Return the (x, y) coordinate for the center point of the cell that contains the specified text.  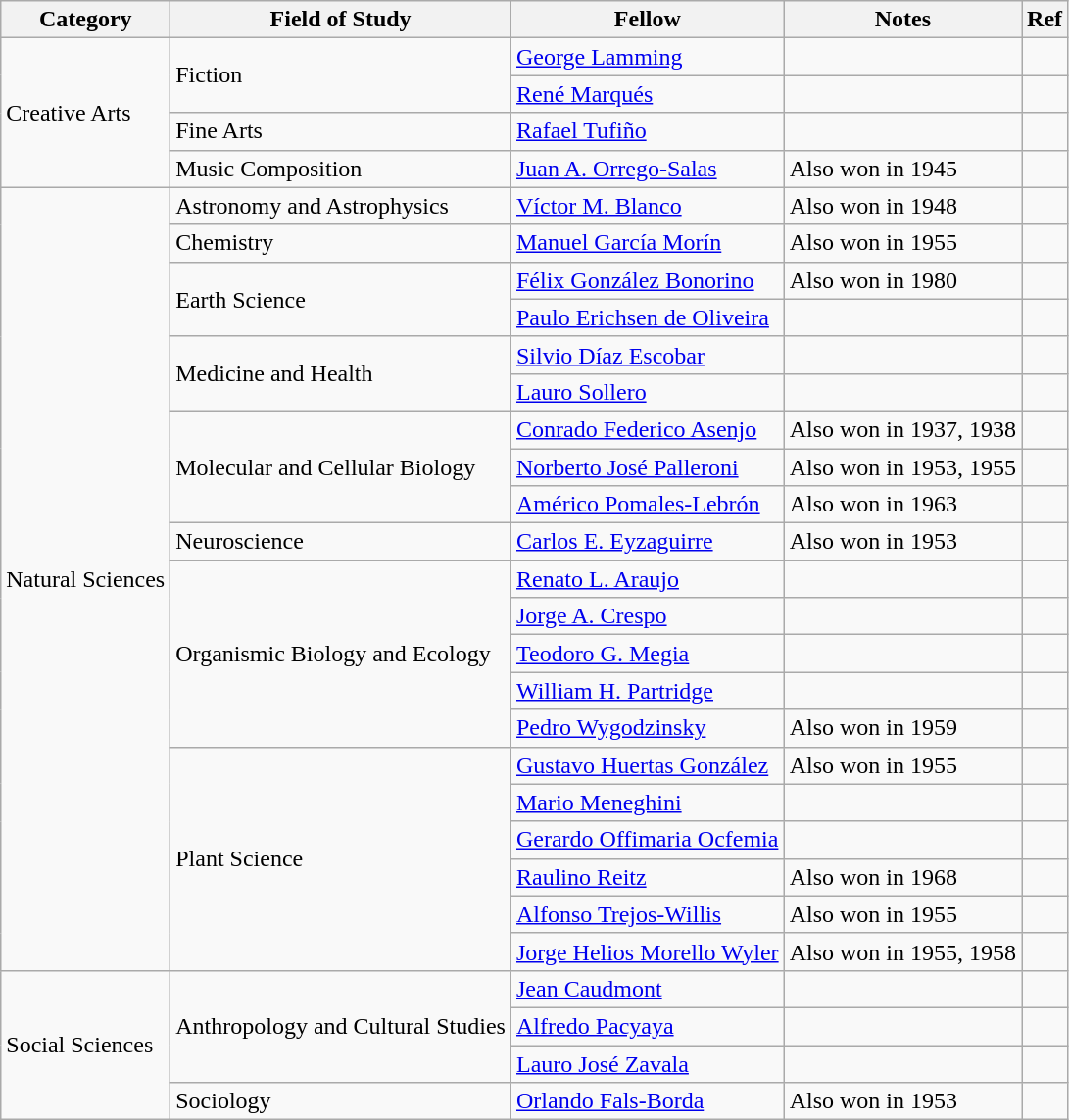
Astronomy and Astrophysics (341, 206)
Félix González Bonorino (647, 280)
Conrado Federico Asenjo (647, 429)
Rafael Tufiño (647, 131)
Molecular and Cellular Biology (341, 466)
Paulo Erichsen de Oliveira (647, 317)
Ref (1045, 20)
Fiction (341, 75)
Américo Pomales-Lebrón (647, 505)
Also won in 1953, 1955 (902, 467)
Social Sciences (86, 1045)
Gerardo Offimaria Ocfemia (647, 840)
Juan A. Orrego-Salas (647, 169)
Also won in 1948 (902, 206)
Also won in 1955, 1958 (902, 951)
Also won in 1963 (902, 505)
Manuel García Morín (647, 243)
Natural Sciences (86, 578)
Alfredo Pacyaya (647, 1026)
Orlando Fals-Borda (647, 1101)
Also won in 1959 (902, 728)
Renato L. Araujo (647, 579)
Field of Study (341, 20)
Mario Meneghini (647, 803)
Plant Science (341, 858)
Creative Arts (86, 113)
Lauro José Zavala (647, 1063)
Notes (902, 20)
Víctor M. Blanco (647, 206)
Category (86, 20)
Lauro Sollero (647, 392)
Gustavo Huertas González (647, 765)
Also won in 1980 (902, 280)
Jorge A. Crespo (647, 616)
Chemistry (341, 243)
Silvio Díaz Escobar (647, 355)
Jorge Helios Morello Wyler (647, 951)
Norberto José Palleroni (647, 467)
René Marqués (647, 94)
Teodoro G. Megia (647, 654)
Raulino Reitz (647, 877)
Organismic Biology and Ecology (341, 654)
Anthropology and Cultural Studies (341, 1026)
Pedro Wygodzinsky (647, 728)
Also won in 1945 (902, 169)
Neuroscience (341, 542)
George Lamming (647, 57)
Jean Caudmont (647, 989)
Music Composition (341, 169)
Also won in 1968 (902, 877)
Fine Arts (341, 131)
Sociology (341, 1101)
Fellow (647, 20)
Medicine and Health (341, 373)
Carlos E. Eyzaguirre (647, 542)
Also won in 1937, 1938 (902, 429)
William H. Partridge (647, 691)
Earth Science (341, 299)
Alfonso Trejos-Willis (647, 914)
